Return [x, y] of the center of cell containing provided text 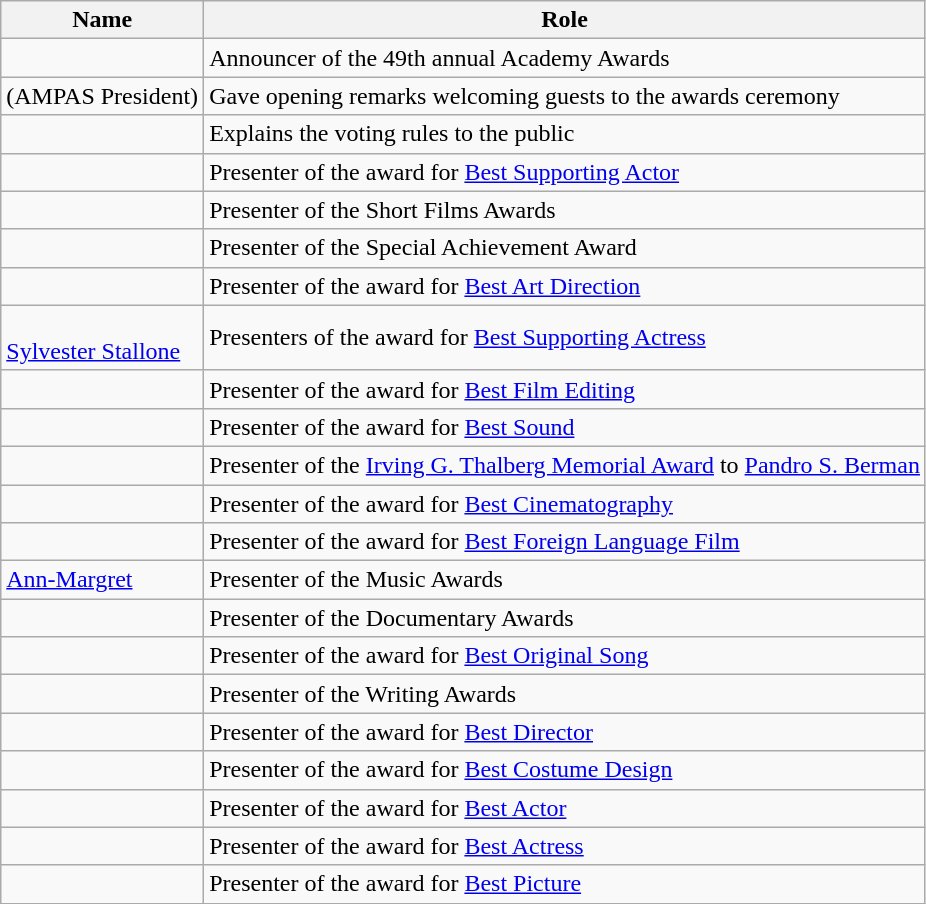
Presenter of the Special Achievement Award [565, 248]
Presenter of the award for Best Sound [565, 427]
Presenter of the award for Best Film Editing [565, 389]
Role [565, 20]
Gave opening remarks welcoming guests to the awards ceremony [565, 96]
Presenter of the award for Best Director [565, 732]
Presenter of the award for Best Actor [565, 808]
Presenter of the Writing Awards [565, 694]
Sylvester Stallone [102, 338]
Presenter of the award for Best Costume Design [565, 770]
Presenter of the Short Films Awards [565, 210]
Presenter of the award for Best Art Direction [565, 286]
(AMPAS President) [102, 96]
Presenter of the award for Best Cinematography [565, 503]
Presenter of the Music Awards [565, 580]
Presenter of the Irving G. Thalberg Memorial Award to Pandro S. Berman [565, 465]
Name [102, 20]
Announcer of the 49th annual Academy Awards [565, 58]
Presenter of the award for Best Actress [565, 846]
Presenter of the Documentary Awards [565, 618]
Presenters of the award for Best Supporting Actress [565, 338]
Presenter of the award for Best Foreign Language Film [565, 542]
Presenter of the award for Best Original Song [565, 656]
Ann-Margret [102, 580]
Explains the voting rules to the public [565, 134]
Presenter of the award for Best Supporting Actor [565, 172]
Presenter of the award for Best Picture [565, 884]
